For the text-containing cell, return its midpoint in [X, Y] coordinate format. 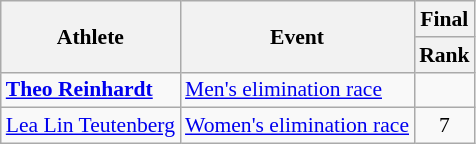
Men's elimination race [297, 90]
7 [444, 126]
Lea Lin Teutenberg [90, 126]
Event [297, 36]
Theo Reinhardt [90, 90]
Women's elimination race [297, 126]
Athlete [90, 36]
Rank [444, 55]
Final [444, 19]
